Determine the (X, Y) coordinate at the center of the cell enclosing the given text.  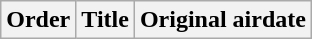
Original airdate (222, 20)
Order (38, 20)
Title (106, 20)
